Pinpoint the cell where the given text exists, returning its (x, y) midpoint coordinate. 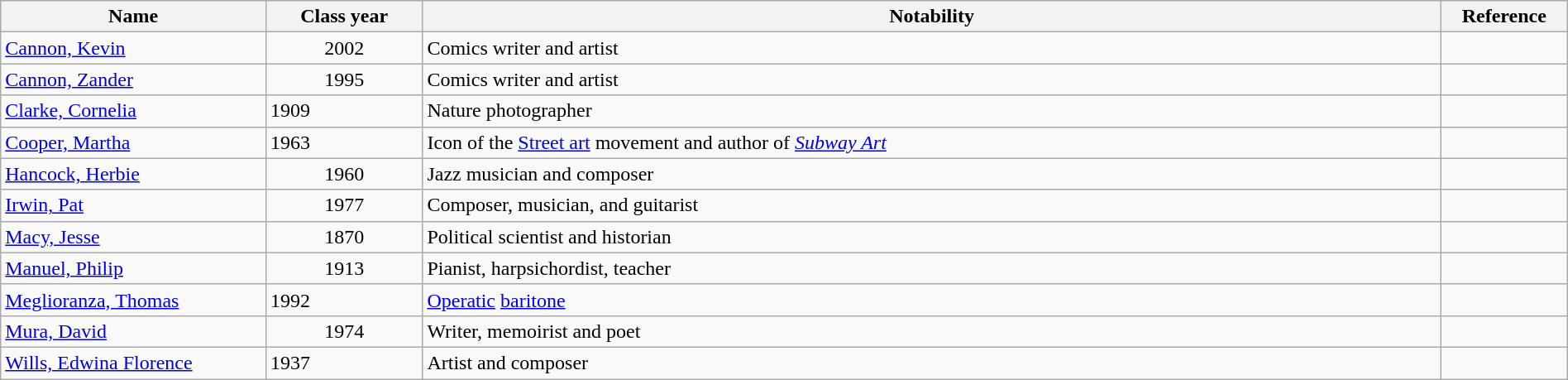
1913 (344, 268)
1963 (344, 142)
Hancock, Herbie (134, 174)
Composer, musician, and guitarist (931, 205)
2002 (344, 48)
Operatic baritone (931, 300)
Jazz musician and composer (931, 174)
Clarke, Cornelia (134, 111)
Cannon, Zander (134, 79)
Reference (1503, 17)
1909 (344, 111)
Manuel, Philip (134, 268)
Writer, memoirist and poet (931, 331)
1870 (344, 237)
1937 (344, 363)
Wills, Edwina Florence (134, 363)
Mura, David (134, 331)
1977 (344, 205)
Meglioranza, Thomas (134, 300)
Pianist, harpsichordist, teacher (931, 268)
Name (134, 17)
Class year (344, 17)
1960 (344, 174)
Artist and composer (931, 363)
Irwin, Pat (134, 205)
Macy, Jesse (134, 237)
Cannon, Kevin (134, 48)
Notability (931, 17)
Nature photographer (931, 111)
Icon of the Street art movement and author of Subway Art (931, 142)
1995 (344, 79)
1992 (344, 300)
1974 (344, 331)
Political scientist and historian (931, 237)
Cooper, Martha (134, 142)
